Extract the [X, Y] coordinate from the center of the cell holding the provided text.  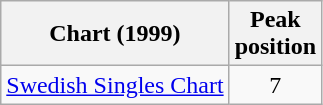
Chart (1999) [115, 34]
Peakposition [275, 34]
7 [275, 85]
Swedish Singles Chart [115, 85]
